Output the (X, Y) coordinate of the center of the cell containing the given text.  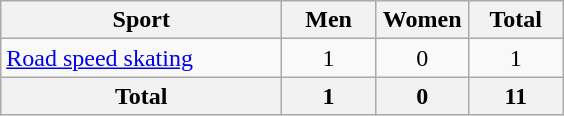
Women (422, 20)
11 (516, 96)
Road speed skating (142, 58)
Sport (142, 20)
Men (329, 20)
